Extract the (X, Y) coordinate from the center of the cell holding the provided text.  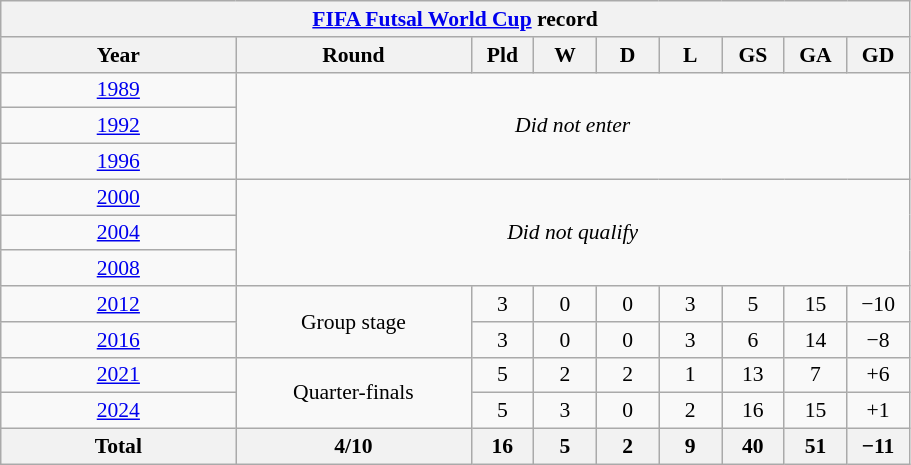
Did not qualify (573, 232)
W (566, 55)
Year (118, 55)
L (690, 55)
Pld (502, 55)
2012 (118, 304)
6 (754, 340)
9 (690, 447)
D (628, 55)
Round (354, 55)
+6 (878, 375)
−10 (878, 304)
GA (816, 55)
14 (816, 340)
2016 (118, 340)
Total (118, 447)
1 (690, 375)
−8 (878, 340)
GD (878, 55)
40 (754, 447)
Quarter-finals (354, 392)
2000 (118, 197)
+1 (878, 411)
Did not enter (573, 126)
−11 (878, 447)
13 (754, 375)
2004 (118, 233)
GS (754, 55)
Group stage (354, 322)
1989 (118, 90)
2021 (118, 375)
FIFA Futsal World Cup record (456, 19)
2008 (118, 269)
2024 (118, 411)
1992 (118, 126)
7 (816, 375)
4/10 (354, 447)
51 (816, 447)
1996 (118, 162)
